Locate the cell with the specified text and output its [X, Y] center coordinate. 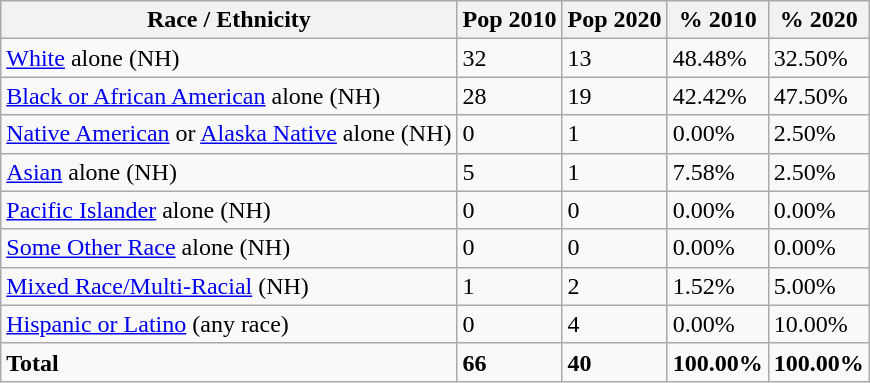
32.50% [818, 58]
28 [510, 96]
Hispanic or Latino (any race) [229, 324]
40 [614, 362]
32 [510, 58]
47.50% [818, 96]
White alone (NH) [229, 58]
42.42% [718, 96]
2 [614, 286]
Mixed Race/Multi-Racial (NH) [229, 286]
4 [614, 324]
Some Other Race alone (NH) [229, 248]
Race / Ethnicity [229, 20]
Pop 2010 [510, 20]
7.58% [718, 172]
19 [614, 96]
Pacific Islander alone (NH) [229, 210]
Pop 2020 [614, 20]
Asian alone (NH) [229, 172]
48.48% [718, 58]
Total [229, 362]
Native American or Alaska Native alone (NH) [229, 134]
5.00% [818, 286]
5 [510, 172]
10.00% [818, 324]
% 2010 [718, 20]
% 2020 [818, 20]
66 [510, 362]
Black or African American alone (NH) [229, 96]
13 [614, 58]
1.52% [718, 286]
